Provide the (X, Y) coordinate of the cell's center where the given text is located.  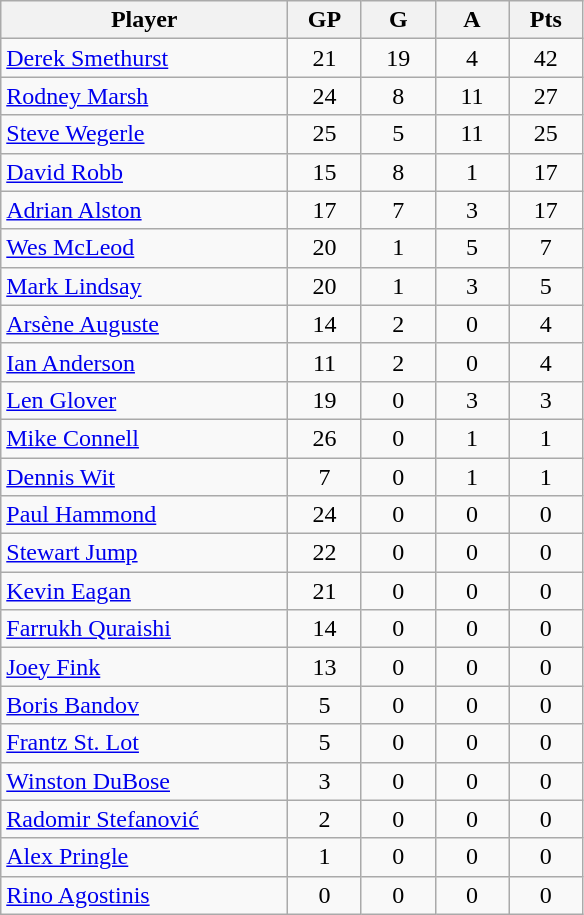
Player (144, 20)
G (398, 20)
15 (325, 172)
Frantz St. Lot (144, 743)
22 (325, 553)
Paul Hammond (144, 515)
Joey Fink (144, 667)
Alex Pringle (144, 857)
Pts (546, 20)
A (472, 20)
Boris Bandov (144, 705)
Radomir Stefanović (144, 819)
Mike Connell (144, 438)
26 (325, 438)
Farrukh Quraishi (144, 629)
13 (325, 667)
GP (325, 20)
Dennis Wit (144, 477)
Rodney Marsh (144, 96)
42 (546, 58)
Arsène Auguste (144, 324)
Winston DuBose (144, 781)
Derek Smethurst (144, 58)
Stewart Jump (144, 553)
Rino Agostinis (144, 895)
Kevin Eagan (144, 591)
27 (546, 96)
Steve Wegerle (144, 134)
David Robb (144, 172)
Len Glover (144, 400)
Wes McLeod (144, 248)
Ian Anderson (144, 362)
Adrian Alston (144, 210)
Mark Lindsay (144, 286)
